From the cell containing the given text, extract its center point as [X, Y] coordinate. 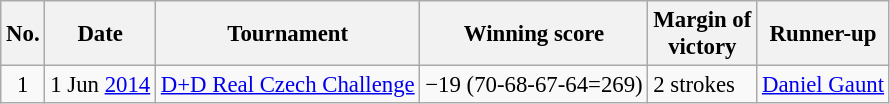
Daniel Gaunt [824, 85]
Margin ofvictory [702, 34]
Date [100, 34]
Tournament [287, 34]
2 strokes [702, 85]
1 [23, 85]
No. [23, 34]
1 Jun 2014 [100, 85]
D+D Real Czech Challenge [287, 85]
Runner-up [824, 34]
Winning score [534, 34]
−19 (70-68-67-64=269) [534, 85]
